Return (x, y) of the center of cell containing provided text 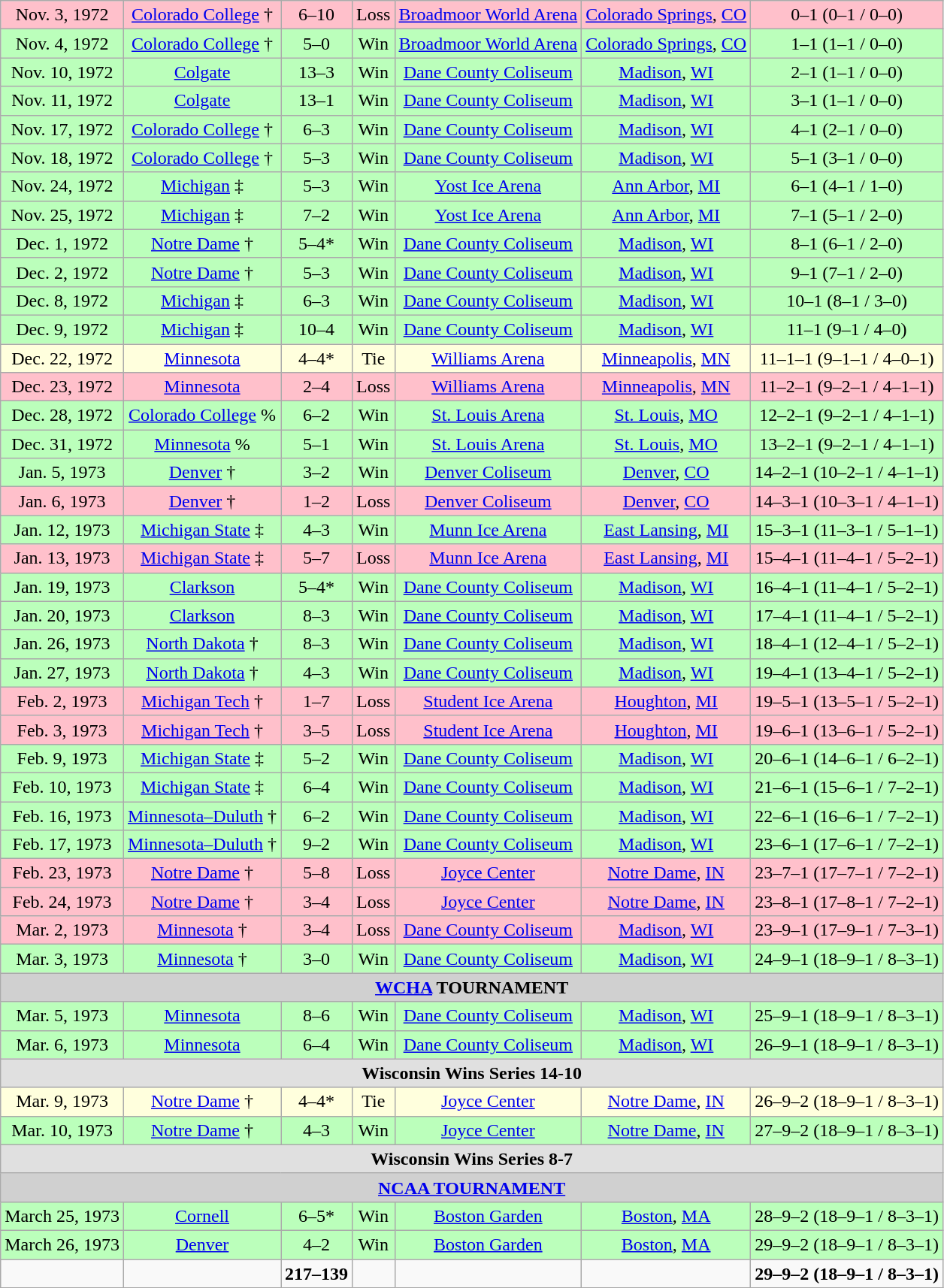
2–1 (1–1 / 0–0) (847, 72)
Nov. 4, 1972 (62, 44)
Jan. 12, 1973 (62, 530)
27–9–2 (18–9–1 / 8–3–1) (847, 1130)
Mar. 10, 1973 (62, 1130)
3–2 (317, 473)
10–4 (317, 329)
10–1 (8–1 / 3–0) (847, 301)
1–7 (317, 701)
26–9–2 (18–9–1 / 8–3–1) (847, 1102)
8–6 (317, 1016)
Mar. 6, 1973 (62, 1045)
15–4–1 (11–4–1 / 5–2–1) (847, 558)
19–4–1 (13–4–1 / 5–2–1) (847, 673)
13–2–1 (9–2–1 / 4–1–1) (847, 444)
1–1 (1–1 / 0–0) (847, 44)
Dec. 8, 1972 (62, 301)
20–6–1 (14–6–1 / 6–2–1) (847, 758)
Dec. 28, 1972 (62, 416)
Mar. 2, 1973 (62, 930)
Minnesota % (201, 444)
Mar. 5, 1973 (62, 1016)
25–9–1 (18–9–1 / 8–3–1) (847, 1016)
11–1 (9–1 / 4–0) (847, 329)
Feb. 23, 1973 (62, 873)
5–7 (317, 558)
23–6–1 (17–6–1 / 7–2–1) (847, 845)
9–1 (7–1 / 2–0) (847, 272)
28–9–2 (18–9–1 / 8–3–1) (847, 1216)
23–8–1 (17–8–1 / 7–2–1) (847, 902)
3–1 (1–1 / 0–0) (847, 101)
Mar. 9, 1973 (62, 1102)
Nov. 3, 1972 (62, 15)
Dec. 31, 1972 (62, 444)
11–1–1 (9–1–1 / 4–0–1) (847, 358)
9–2 (317, 845)
3–5 (317, 730)
Feb. 2, 1973 (62, 701)
5–1 (317, 444)
Wisconsin Wins Series 14-10 (472, 1073)
Jan. 20, 1973 (62, 615)
Jan. 19, 1973 (62, 587)
Nov. 25, 1972 (62, 215)
Dec. 23, 1972 (62, 387)
12–2–1 (9–2–1 / 4–1–1) (847, 416)
March 25, 1973 (62, 1216)
NCAA TOURNAMENT (472, 1187)
13–1 (317, 101)
March 26, 1973 (62, 1244)
11–2–1 (9–2–1 / 4–1–1) (847, 387)
17–4–1 (11–4–1 / 5–2–1) (847, 615)
13–3 (317, 72)
217–139 (317, 1274)
23–9–1 (17–9–1 / 7–3–1) (847, 930)
Nov. 11, 1972 (62, 101)
7–1 (5–1 / 2–0) (847, 215)
16–4–1 (11–4–1 / 5–2–1) (847, 587)
Wisconsin Wins Series 8-7 (472, 1159)
Feb. 3, 1973 (62, 730)
22–6–1 (16–6–1 / 7–2–1) (847, 815)
Jan. 6, 1973 (62, 501)
Dec. 2, 1972 (62, 272)
Feb. 16, 1973 (62, 815)
Colorado College % (201, 416)
Cornell (201, 1216)
Jan. 13, 1973 (62, 558)
Mar. 3, 1973 (62, 959)
4–2 (317, 1244)
5–8 (317, 873)
Denver (201, 1244)
2–4 (317, 387)
Nov. 10, 1972 (62, 72)
1–2 (317, 501)
Nov. 24, 1972 (62, 186)
Feb. 17, 1973 (62, 845)
8–1 (6–1 / 2–0) (847, 243)
Jan. 26, 1973 (62, 644)
Nov. 18, 1972 (62, 158)
24–9–1 (18–9–1 / 8–3–1) (847, 959)
Feb. 24, 1973 (62, 902)
0–1 (0–1 / 0–0) (847, 15)
Dec. 9, 1972 (62, 329)
Dec. 1, 1972 (62, 243)
Feb. 9, 1973 (62, 758)
Dec. 22, 1972 (62, 358)
Feb. 10, 1973 (62, 787)
6–5* (317, 1216)
WCHA TOURNAMENT (472, 987)
19–6–1 (13–6–1 / 5–2–1) (847, 730)
21–6–1 (15–6–1 / 7–2–1) (847, 787)
7–2 (317, 215)
15–3–1 (11–3–1 / 5–1–1) (847, 530)
Jan. 5, 1973 (62, 473)
6–10 (317, 15)
Jan. 27, 1973 (62, 673)
4–1 (2–1 / 0–0) (847, 129)
14–3–1 (10–3–1 / 4–1–1) (847, 501)
3–0 (317, 959)
Nov. 17, 1972 (62, 129)
5–2 (317, 758)
26–9–1 (18–9–1 / 8–3–1) (847, 1045)
6–1 (4–1 / 1–0) (847, 186)
5–0 (317, 44)
23–7–1 (17–7–1 / 7–2–1) (847, 873)
5–1 (3–1 / 0–0) (847, 158)
14–2–1 (10–2–1 / 4–1–1) (847, 473)
18–4–1 (12–4–1 / 5–2–1) (847, 644)
19–5–1 (13–5–1 / 5–2–1) (847, 701)
